From the cell containing the given text, extract its center point as (X, Y) coordinate. 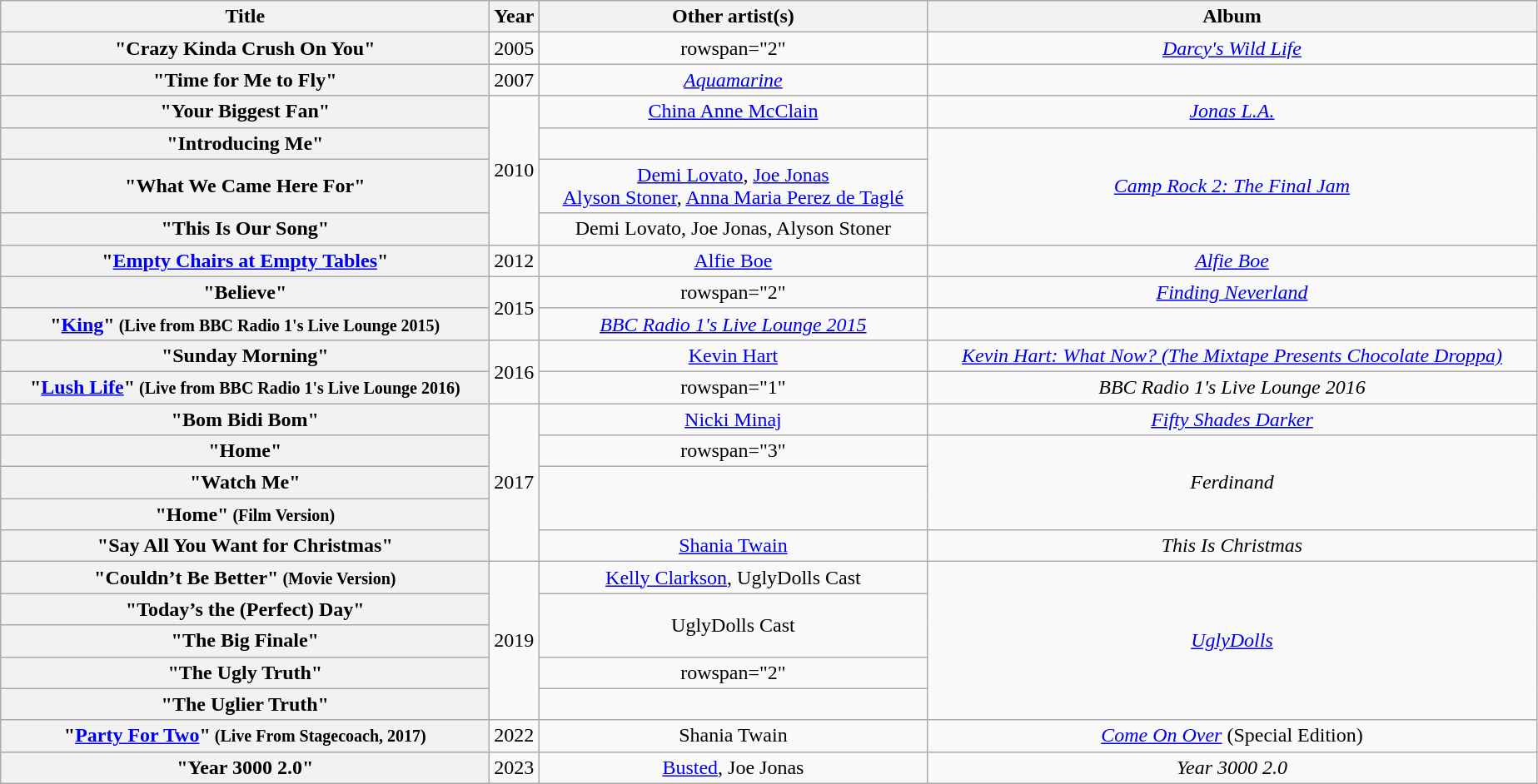
"The Uglier Truth" (245, 704)
Come On Over (Special Edition) (1232, 736)
"The Ugly Truth" (245, 672)
Kevin Hart (733, 355)
2007 (515, 80)
Demi Lovato, Joe JonasAlyson Stoner, Anna Maria Perez de Taglé (733, 186)
Year (515, 17)
Title (245, 17)
"Party For Two" (Live From Stagecoach, 2017) (245, 736)
Album (1232, 17)
"Introducing Me" (245, 143)
China Anne McClain (733, 112)
Demi Lovato, Joe Jonas, Alyson Stoner (733, 229)
"Today’s the (Perfect) Day" (245, 609)
Aquamarine (733, 80)
"Home" (Film Version) (245, 514)
Busted, Joe Jonas (733, 767)
rowspan="1" (733, 387)
"Believe" (245, 292)
Year 3000 2.0 (1232, 767)
2023 (515, 767)
2016 (515, 371)
"Time for Me to Fly" (245, 80)
Fifty Shades Darker (1232, 419)
Finding Neverland (1232, 292)
2005 (515, 48)
"Crazy Kinda Crush On You" (245, 48)
"King" (Live from BBC Radio 1's Live Lounge 2015) (245, 324)
2012 (515, 261)
Kelly Clarkson, UglyDolls Cast (733, 578)
"Home" (245, 451)
UglyDolls (1232, 641)
Other artist(s) (733, 17)
Camp Rock 2: The Final Jam (1232, 186)
Nicki Minaj (733, 419)
2022 (515, 736)
This Is Christmas (1232, 546)
UglyDolls Cast (733, 625)
"Empty Chairs at Empty Tables" (245, 261)
Darcy's Wild Life (1232, 48)
"Your Biggest Fan" (245, 112)
"Watch Me" (245, 483)
Jonas L.A. (1232, 112)
2015 (515, 308)
"The Big Finale" (245, 641)
"Couldn’t Be Better" (Movie Version) (245, 578)
2010 (515, 170)
"This Is Our Song" (245, 229)
"Say All You Want for Christmas" (245, 546)
"Year 3000 2.0" (245, 767)
BBC Radio 1's Live Lounge 2016 (1232, 387)
Ferdinand (1232, 483)
Kevin Hart: What Now? (The Mixtape Presents Chocolate Droppa) (1232, 355)
"Lush Life" (Live from BBC Radio 1's Live Lounge 2016) (245, 387)
"Bom Bidi Bom" (245, 419)
BBC Radio 1's Live Lounge 2015 (733, 324)
"Sunday Morning" (245, 355)
rowspan="3" (733, 451)
"What We Came Here For" (245, 186)
2019 (515, 641)
2017 (515, 482)
